Extract the [X, Y] coordinate from the center of the cell holding the provided text.  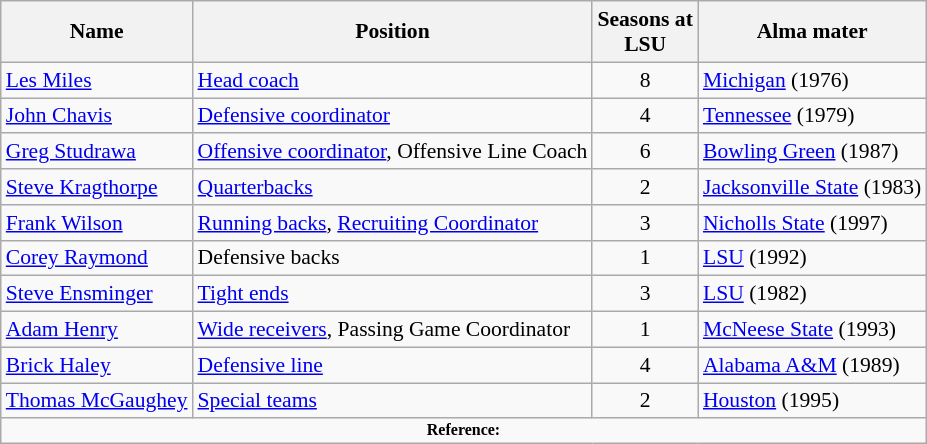
Corey Raymond [97, 258]
Alabama A&M (1989) [812, 365]
Alma mater [812, 32]
Steve Kragthorpe [97, 187]
Thomas McGaughey [97, 401]
Quarterbacks [393, 187]
Brick Haley [97, 365]
Jacksonville State (1983) [812, 187]
Defensive coordinator [393, 116]
Steve Ensminger [97, 294]
8 [644, 80]
LSU (1992) [812, 258]
Frank Wilson [97, 223]
McNeese State (1993) [812, 330]
Defensive backs [393, 258]
John Chavis [97, 116]
Nicholls State (1997) [812, 223]
Seasons atLSU [644, 32]
Michigan (1976) [812, 80]
Special teams [393, 401]
Adam Henry [97, 330]
LSU (1982) [812, 294]
Wide receivers, Passing Game Coordinator [393, 330]
Name [97, 32]
Reference: [464, 431]
Bowling Green (1987) [812, 152]
Position [393, 32]
Head coach [393, 80]
6 [644, 152]
Running backs, Recruiting Coordinator [393, 223]
Offensive coordinator, Offensive Line Coach [393, 152]
Les Miles [97, 80]
Houston (1995) [812, 401]
Greg Studrawa [97, 152]
Tight ends [393, 294]
Tennessee (1979) [812, 116]
Defensive line [393, 365]
